For the text-containing cell, return its midpoint in [x, y] coordinate format. 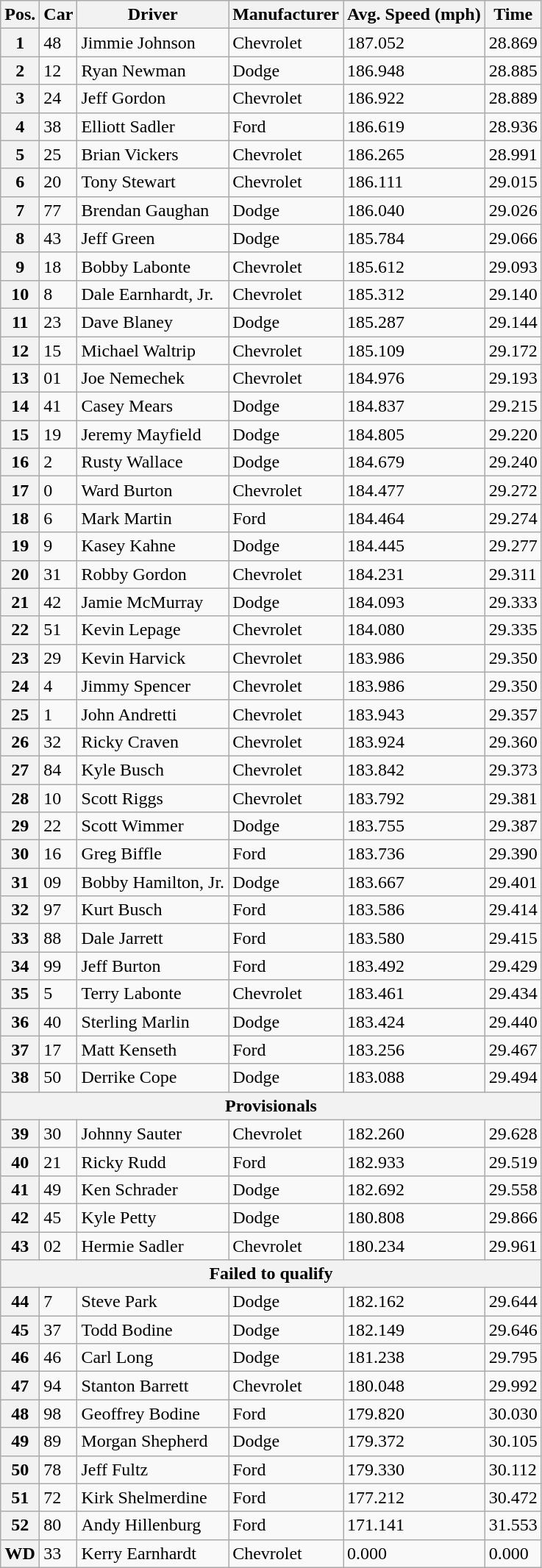
84 [59, 770]
Michael Waltrip [153, 351]
11 [21, 322]
Dave Blaney [153, 322]
184.477 [415, 490]
171.141 [415, 1525]
27 [21, 770]
Jamie McMurray [153, 602]
183.943 [415, 714]
Kerry Earnhardt [153, 1553]
29.240 [513, 462]
WD [21, 1553]
34 [21, 966]
29.558 [513, 1189]
Brian Vickers [153, 154]
183.586 [415, 910]
186.040 [415, 210]
Kurt Busch [153, 910]
29.494 [513, 1078]
29.414 [513, 910]
180.808 [415, 1217]
Rusty Wallace [153, 462]
78 [59, 1469]
185.784 [415, 238]
Kasey Kahne [153, 546]
28.869 [513, 43]
Kyle Busch [153, 770]
183.667 [415, 882]
Todd Bodine [153, 1330]
184.080 [415, 630]
Derrike Cope [153, 1078]
Casey Mears [153, 407]
Mark Martin [153, 518]
179.330 [415, 1469]
97 [59, 910]
Sterling Marlin [153, 1022]
Avg. Speed (mph) [415, 15]
29.519 [513, 1161]
183.736 [415, 854]
29.440 [513, 1022]
14 [21, 407]
182.692 [415, 1189]
Andy Hillenburg [153, 1525]
Steve Park [153, 1302]
Kevin Harvick [153, 658]
185.612 [415, 266]
29.467 [513, 1050]
180.048 [415, 1386]
Provisionals [271, 1106]
29.357 [513, 714]
184.837 [415, 407]
29.360 [513, 742]
Morgan Shepherd [153, 1442]
183.088 [415, 1078]
29.335 [513, 630]
Jimmie Johnson [153, 43]
29.644 [513, 1302]
Bobby Hamilton, Jr. [153, 882]
29.381 [513, 798]
30.105 [513, 1442]
179.372 [415, 1442]
28.885 [513, 71]
Scott Wimmer [153, 826]
3 [21, 99]
183.461 [415, 994]
29.333 [513, 602]
29.434 [513, 994]
29.373 [513, 770]
80 [59, 1525]
13 [21, 379]
Ward Burton [153, 490]
Dale Earnhardt, Jr. [153, 294]
Pos. [21, 15]
30.030 [513, 1414]
29.387 [513, 826]
John Andretti [153, 714]
186.111 [415, 182]
182.260 [415, 1134]
Jeremy Mayfield [153, 434]
Jeff Green [153, 238]
29.646 [513, 1330]
31.553 [513, 1525]
28 [21, 798]
29.992 [513, 1386]
28.991 [513, 154]
01 [59, 379]
52 [21, 1525]
Ricky Rudd [153, 1161]
Ken Schrader [153, 1189]
Matt Kenseth [153, 1050]
Time [513, 15]
186.265 [415, 154]
182.149 [415, 1330]
28.889 [513, 99]
Car [59, 15]
29.401 [513, 882]
183.924 [415, 742]
181.238 [415, 1358]
183.792 [415, 798]
29.274 [513, 518]
29.172 [513, 351]
Kyle Petty [153, 1217]
0 [59, 490]
29.795 [513, 1358]
Failed to qualify [271, 1274]
Scott Riggs [153, 798]
29.093 [513, 266]
Bobby Labonte [153, 266]
29.015 [513, 182]
29.026 [513, 210]
182.162 [415, 1302]
Stanton Barrett [153, 1386]
89 [59, 1442]
Robby Gordon [153, 574]
184.093 [415, 602]
29.311 [513, 574]
177.212 [415, 1497]
184.976 [415, 379]
09 [59, 882]
29.215 [513, 407]
186.922 [415, 99]
185.109 [415, 351]
Jeff Fultz [153, 1469]
29.220 [513, 434]
Elliott Sadler [153, 126]
Terry Labonte [153, 994]
94 [59, 1386]
29.277 [513, 546]
Kevin Lepage [153, 630]
187.052 [415, 43]
88 [59, 938]
Manufacturer [286, 15]
29.066 [513, 238]
29.140 [513, 294]
183.755 [415, 826]
Dale Jarrett [153, 938]
29.144 [513, 322]
Jeff Gordon [153, 99]
29.390 [513, 854]
180.234 [415, 1246]
Driver [153, 15]
Johnny Sauter [153, 1134]
Carl Long [153, 1358]
30.112 [513, 1469]
98 [59, 1414]
29.193 [513, 379]
29.628 [513, 1134]
184.231 [415, 574]
186.619 [415, 126]
Hermie Sadler [153, 1246]
185.312 [415, 294]
183.424 [415, 1022]
36 [21, 1022]
Tony Stewart [153, 182]
184.445 [415, 546]
184.679 [415, 462]
183.492 [415, 966]
183.256 [415, 1050]
Joe Nemechek [153, 379]
44 [21, 1302]
99 [59, 966]
184.805 [415, 434]
184.464 [415, 518]
29.866 [513, 1217]
72 [59, 1497]
183.580 [415, 938]
39 [21, 1134]
Kirk Shelmerdine [153, 1497]
185.287 [415, 322]
29.272 [513, 490]
26 [21, 742]
Brendan Gaughan [153, 210]
30.472 [513, 1497]
Greg Biffle [153, 854]
47 [21, 1386]
186.948 [415, 71]
179.820 [415, 1414]
29.429 [513, 966]
28.936 [513, 126]
Ryan Newman [153, 71]
Geoffrey Bodine [153, 1414]
Jimmy Spencer [153, 686]
35 [21, 994]
77 [59, 210]
182.933 [415, 1161]
183.842 [415, 770]
29.961 [513, 1246]
02 [59, 1246]
Jeff Burton [153, 966]
Ricky Craven [153, 742]
29.415 [513, 938]
